Capture the cell that displays the provided text and extract its (x, y) central coordinate. 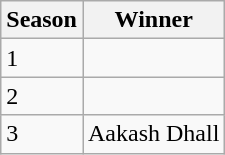
Winner (153, 20)
Season (42, 20)
2 (42, 96)
Aakash Dhall (153, 134)
1 (42, 58)
3 (42, 134)
